Find where the given text appears and provide that cell's center as (X, Y) coordinate. 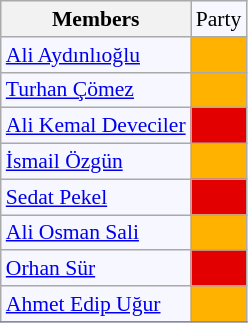
Ali Osman Sali (96, 233)
Orhan Sür (96, 269)
Turhan Çömez (96, 90)
Ali Aydınlıoğlu (96, 55)
Sedat Pekel (96, 197)
Members (96, 19)
Ali Kemal Deveciler (96, 126)
İsmail Özgün (96, 162)
Party (219, 19)
Ahmet Edip Uğur (96, 304)
